Return the (x, y) coordinate for the center point of the cell that contains the specified text.  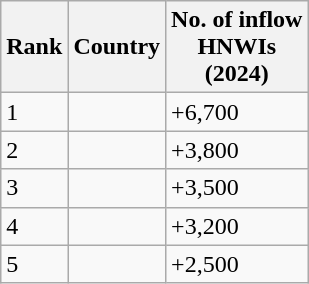
5 (34, 264)
Rank (34, 47)
2 (34, 150)
Country (117, 47)
+3,800 (237, 150)
3 (34, 188)
+6,700 (237, 112)
+3,200 (237, 226)
No. of inflowHNWIs(2024) (237, 47)
1 (34, 112)
4 (34, 226)
+2,500 (237, 264)
+3,500 (237, 188)
